From the cell containing the given text, extract its center point as [X, Y] coordinate. 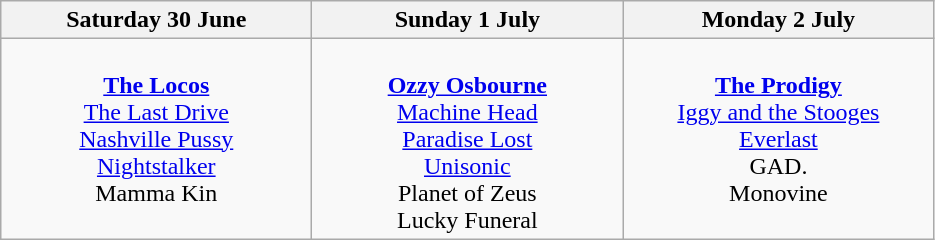
The Locos The Last Drive Nashville Pussy Nightstalker Mamma Kin [156, 139]
Monday 2 July [778, 20]
Sunday 1 July [468, 20]
The Prodigy Iggy and the Stooges Everlast GAD. Monovine [778, 139]
Saturday 30 June [156, 20]
Ozzy Osbourne Machine Head Paradise Lost Unisonic Planet of Zeus Lucky Funeral [468, 139]
